Return the (x, y) coordinate for the center point of the cell that contains the specified text.  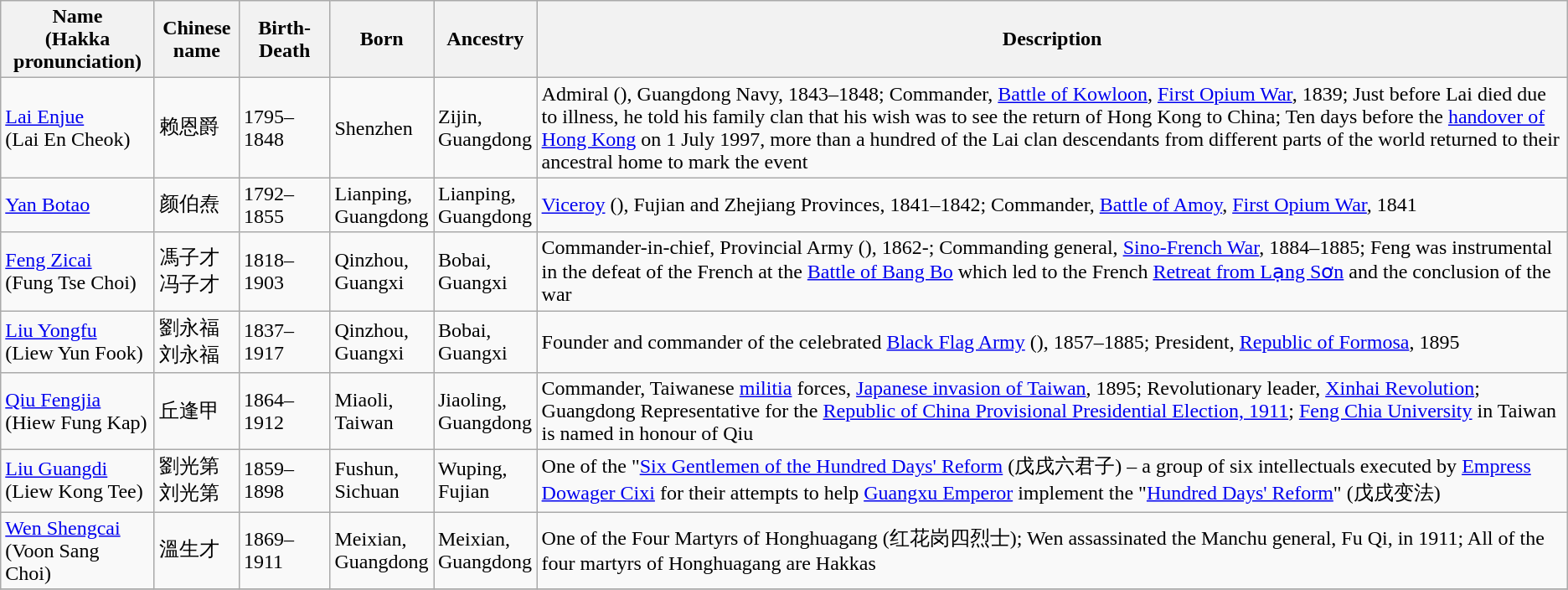
Shenzhen (382, 127)
1795–1848 (285, 127)
馮子才冯子才 (196, 272)
Viceroy (), Fujian and Zhejiang Provinces, 1841–1842; Commander, Battle of Amoy, First Opium War, 1841 (1052, 204)
劉永福刘永福 (196, 341)
1837–1917 (285, 341)
Jiaoling, Guangdong (486, 411)
1818–1903 (285, 272)
Zijin, Guangdong (486, 127)
Birth-Death (285, 39)
Chinese name (196, 39)
颜伯焘 (196, 204)
Founder and commander of the celebrated Black Flag Army (), 1857–1885; President, Republic of Formosa, 1895 (1052, 341)
Description (1052, 39)
Born (382, 39)
Name(Hakka pronunciation) (78, 39)
Qiu Fengjia(Hiew Fung Kap) (78, 411)
Liu Yongfu(Liew Yun Fook) (78, 341)
Wen Shengcai (Voon Sang Choi) (78, 551)
Ancestry (486, 39)
Lai Enjue (Lai En Cheok) (78, 127)
1792–1855 (285, 204)
丘逢甲 (196, 411)
赖恩爵 (196, 127)
1859–1898 (285, 481)
Feng Zicai(Fung Tse Choi) (78, 272)
1864–1912 (285, 411)
溫生才 (196, 551)
Miaoli, Taiwan (382, 411)
Fushun, Sichuan (382, 481)
Liu Guangdi (Liew Kong Tee) (78, 481)
Yan Botao (78, 204)
Wuping, Fujian (486, 481)
劉光第刘光第 (196, 481)
1869–1911 (285, 551)
